Output the [x, y] coordinate of the center of the cell containing the given text.  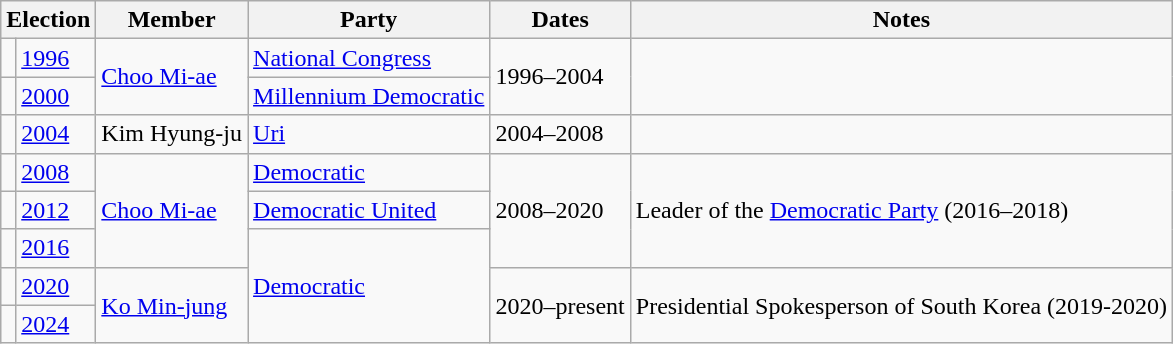
Millennium Democratic [369, 96]
1996–2004 [560, 77]
Member [172, 20]
2020–present [560, 305]
Leader of the Democratic Party (2016–2018) [901, 210]
National Congress [369, 58]
Ko Min-jung [172, 305]
2008–2020 [560, 210]
1996 [56, 58]
2000 [56, 96]
Party [369, 20]
Kim Hyung-ju [172, 134]
Democratic United [369, 210]
2004–2008 [560, 134]
2016 [56, 248]
2024 [56, 324]
Dates [560, 20]
2004 [56, 134]
2012 [56, 210]
Election [48, 20]
Uri [369, 134]
2020 [56, 286]
Notes [901, 20]
Presidential Spokesperson of South Korea (2019-2020) [901, 305]
2008 [56, 172]
